Capture the cell that displays the provided text and extract its [X, Y] central coordinate. 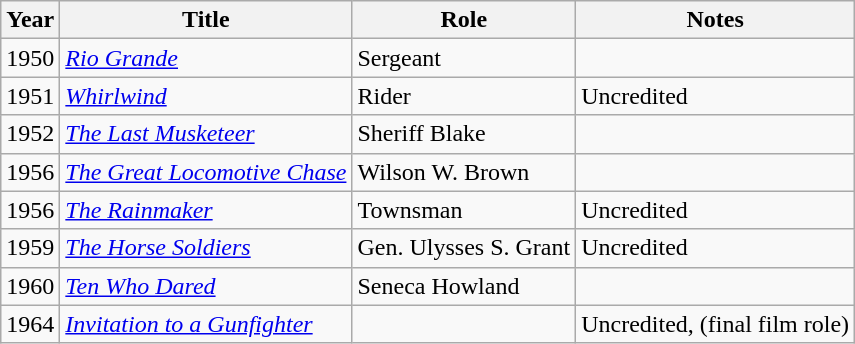
1951 [30, 96]
Townsman [464, 210]
1964 [30, 324]
Sergeant [464, 58]
Gen. Ulysses S. Grant [464, 248]
1960 [30, 286]
The Great Locomotive Chase [206, 172]
Year [30, 20]
Invitation to a Gunfighter [206, 324]
Seneca Howland [464, 286]
Sheriff Blake [464, 134]
The Last Musketeer [206, 134]
Role [464, 20]
Rider [464, 96]
The Rainmaker [206, 210]
Wilson W. Brown [464, 172]
Uncredited, (final film role) [716, 324]
Notes [716, 20]
1952 [30, 134]
1950 [30, 58]
Title [206, 20]
The Horse Soldiers [206, 248]
1959 [30, 248]
Rio Grande [206, 58]
Whirlwind [206, 96]
Ten Who Dared [206, 286]
